Detect which cell encompasses the target text, then output its [X, Y] center coordinate. 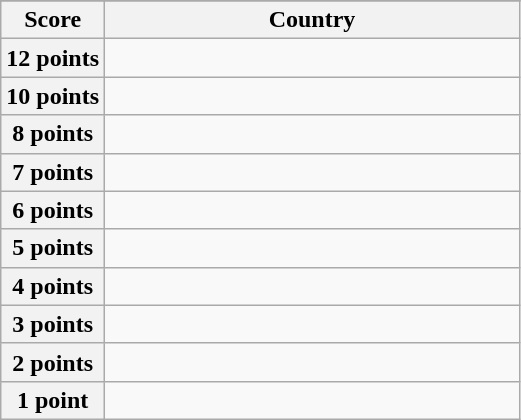
Score [53, 20]
10 points [53, 96]
8 points [53, 134]
Country [312, 20]
2 points [53, 362]
1 point [53, 400]
5 points [53, 248]
4 points [53, 286]
3 points [53, 324]
12 points [53, 58]
7 points [53, 172]
6 points [53, 210]
